Scan for the cell matching the given text and deliver its [X, Y] coordinate at center. 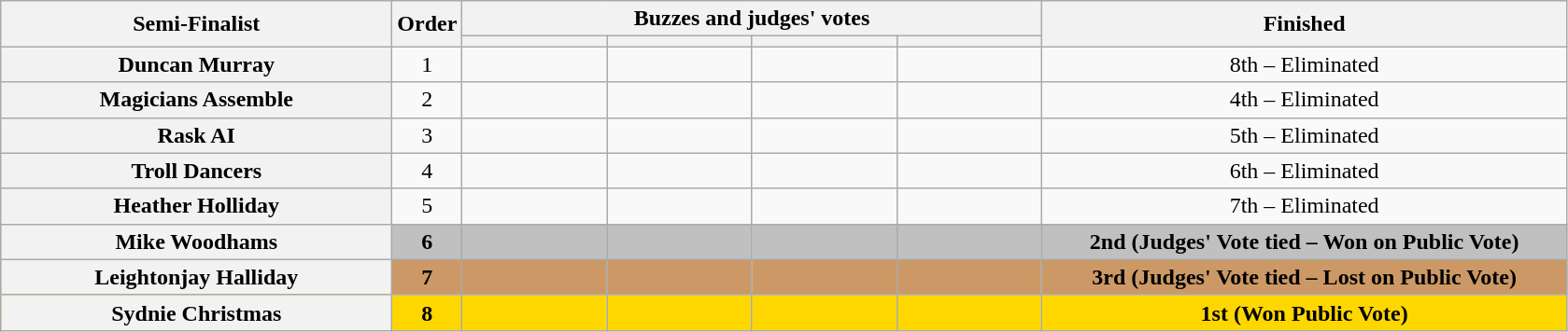
2nd (Judges' Vote tied – Won on Public Vote) [1304, 242]
Troll Dancers [196, 171]
Heather Holliday [196, 206]
1st (Won Public Vote) [1304, 312]
8th – Eliminated [1304, 64]
7 [428, 277]
Rask AI [196, 135]
Sydnie Christmas [196, 312]
8 [428, 312]
Semi-Finalist [196, 24]
Leightonjay Halliday [196, 277]
2 [428, 100]
Mike Woodhams [196, 242]
3 [428, 135]
Magicians Assemble [196, 100]
6th – Eliminated [1304, 171]
3rd (Judges' Vote tied – Lost on Public Vote) [1304, 277]
Order [428, 24]
1 [428, 64]
6 [428, 242]
5th – Eliminated [1304, 135]
5 [428, 206]
7th – Eliminated [1304, 206]
Duncan Murray [196, 64]
4 [428, 171]
4th – Eliminated [1304, 100]
Finished [1304, 24]
Buzzes and judges' votes [752, 19]
